Output the (X, Y) coordinate of the center of the cell containing the given text.  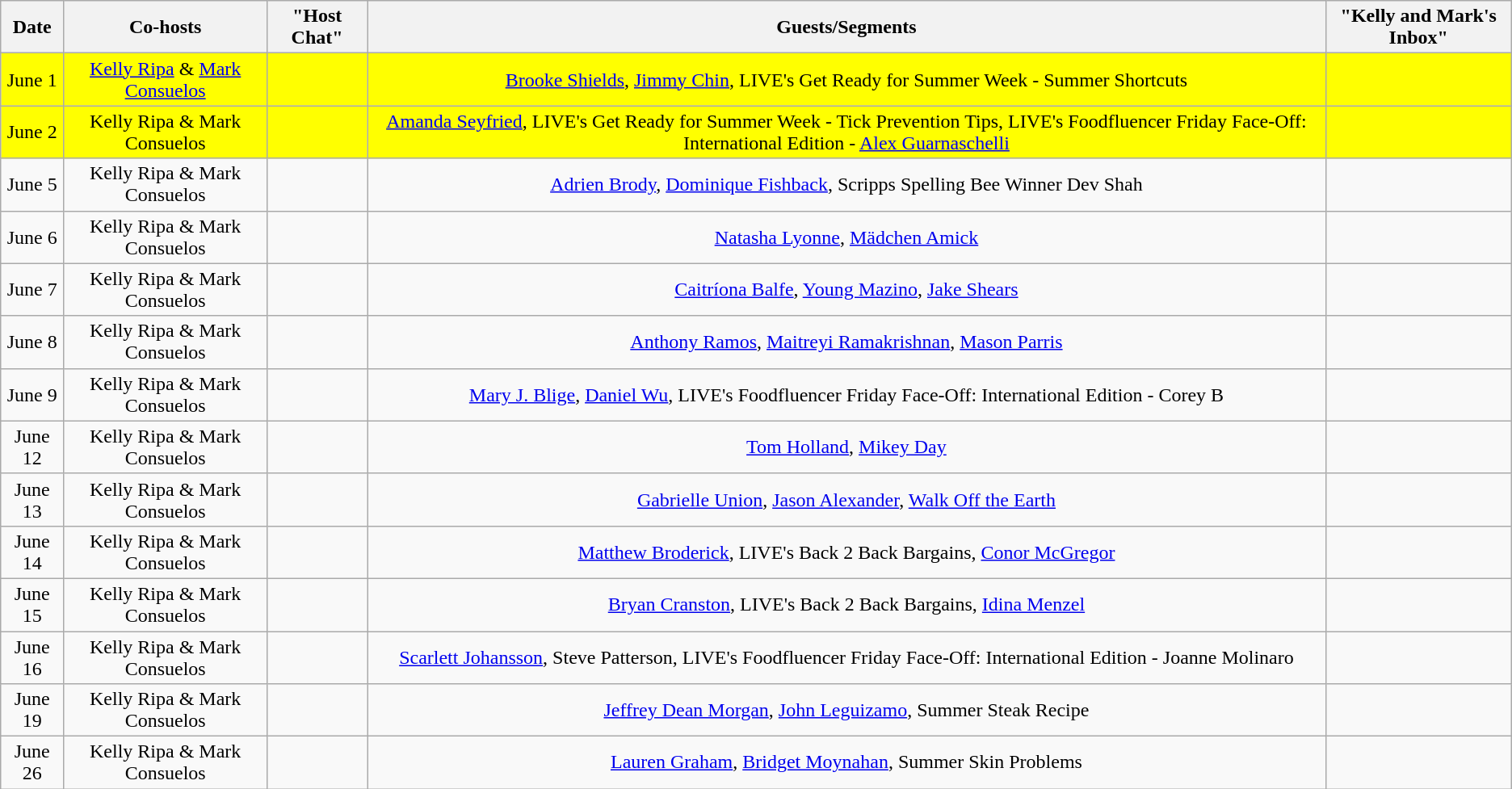
Co-hosts (166, 27)
"Host Chat" (317, 27)
June 9 (32, 394)
Tom Holland, Mikey Day (846, 447)
Matthew Broderick, LIVE's Back 2 Back Bargains, Conor McGregor (846, 552)
Mary J. Blige, Daniel Wu, LIVE's Foodfluencer Friday Face-Off: International Edition - Corey B (846, 394)
June 6 (32, 237)
Bryan Cranston, LIVE's Back 2 Back Bargains, Idina Menzel (846, 604)
Date (32, 27)
June 7 (32, 289)
Scarlett Johansson, Steve Patterson, LIVE's Foodfluencer Friday Face-Off: International Edition - Joanne Molinaro (846, 657)
June 16 (32, 657)
Anthony Ramos, Maitreyi Ramakrishnan, Mason Parris (846, 342)
June 26 (32, 762)
Jeffrey Dean Morgan, John Leguizamo, Summer Steak Recipe (846, 711)
Adrien Brody, Dominique Fishback, Scripps Spelling Bee Winner Dev Shah (846, 184)
June 1 (32, 79)
Brooke Shields, Jimmy Chin, LIVE's Get Ready for Summer Week - Summer Shortcuts (846, 79)
June 14 (32, 552)
June 19 (32, 711)
June 13 (32, 499)
June 12 (32, 447)
Guests/Segments (846, 27)
June 5 (32, 184)
June 2 (32, 132)
June 15 (32, 604)
"Kelly and Mark's Inbox" (1418, 27)
Gabrielle Union, Jason Alexander, Walk Off the Earth (846, 499)
Natasha Lyonne, Mädchen Amick (846, 237)
Caitríona Balfe, Young Mazino, Jake Shears (846, 289)
Lauren Graham, Bridget Moynahan, Summer Skin Problems (846, 762)
June 8 (32, 342)
